Locate the cell with the specified text and output its [X, Y] center coordinate. 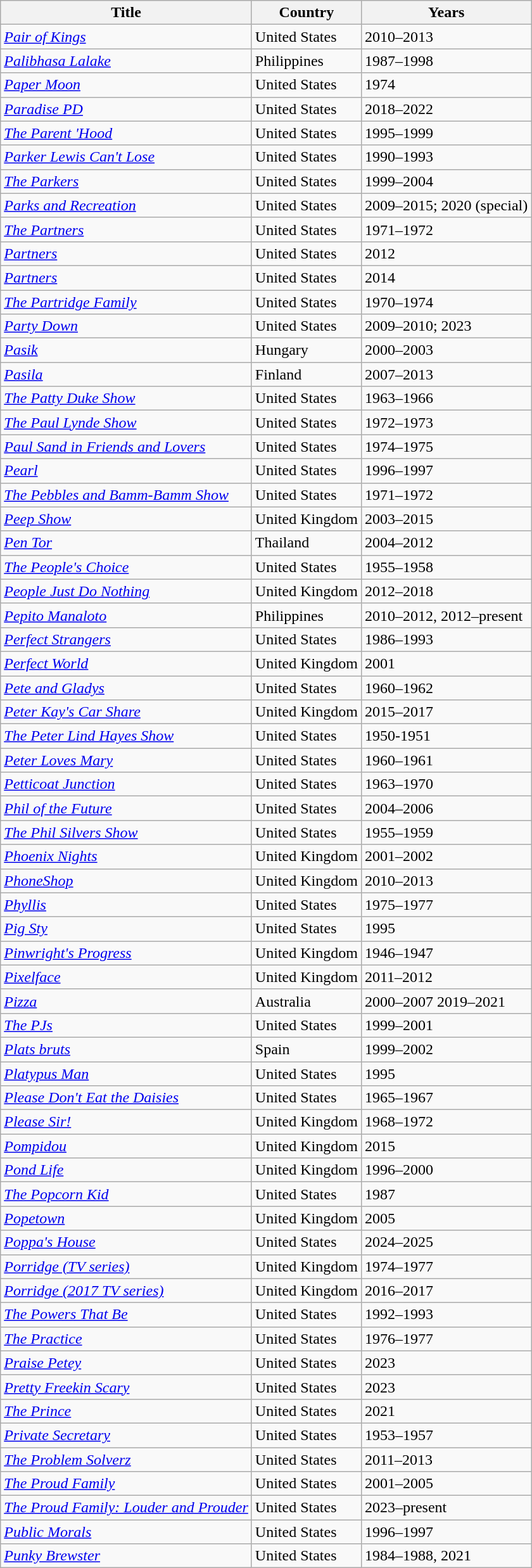
Finland [307, 374]
The Prince [127, 1411]
Pair of Kings [127, 37]
Perfect Strangers [127, 639]
The Problem Solverz [127, 1459]
1984–1988, 2021 [446, 1556]
Pearl [127, 471]
1999–2002 [446, 1049]
The PJs [127, 1025]
2012 [446, 253]
2014 [446, 277]
2015–2017 [446, 712]
Parker Lewis Can't Lose [127, 157]
Party Down [127, 326]
2011–2013 [446, 1459]
The Peter Lind Hayes Show [127, 736]
Please Don't Eat the Daisies [127, 1098]
Private Secretary [127, 1435]
Spain [307, 1049]
2023–present [446, 1508]
Praise Petey [127, 1363]
1999–2001 [446, 1025]
The Parent 'Hood [127, 133]
2001 [446, 663]
Pasila [127, 374]
Petticoat Junction [127, 784]
2009–2015; 2020 (special) [446, 205]
Paul Sand in Friends and Lovers [127, 447]
Peep Show [127, 519]
Parks and Recreation [127, 205]
The Paul Lynde Show [127, 423]
1999–2004 [446, 181]
The Patty Duke Show [127, 398]
1965–1967 [446, 1098]
Australia [307, 1001]
The Powers That Be [127, 1315]
2004–2012 [446, 543]
1970–1974 [446, 302]
2004–2006 [446, 808]
1955–1959 [446, 832]
Punky Brewster [127, 1556]
Pete and Gladys [127, 687]
2000–2003 [446, 350]
Perfect World [127, 663]
1990–1993 [446, 157]
2007–2013 [446, 374]
2021 [446, 1411]
2001–2002 [446, 857]
2009–2010; 2023 [446, 326]
1975–1977 [446, 905]
The Proud Family: Louder and Prouder [127, 1508]
2024–2025 [446, 1242]
Pepito Manaloto [127, 615]
Hungary [307, 350]
1996–2000 [446, 1170]
1992–1993 [446, 1315]
Please Sir! [127, 1122]
Pixelface [127, 977]
Phyllis [127, 905]
1974–1977 [446, 1266]
Pen Tor [127, 543]
1950-1951 [446, 736]
Pinwright's Progress [127, 953]
1976–1977 [446, 1339]
1955–1958 [446, 567]
2016–2017 [446, 1291]
Porridge (2017 TV series) [127, 1291]
Phil of the Future [127, 808]
2010–2012, 2012–present [446, 615]
Porridge (TV series) [127, 1266]
1974–1975 [446, 447]
Thailand [307, 543]
Peter Loves Mary [127, 760]
Pretty Freekin Scary [127, 1387]
The Partridge Family [127, 302]
The Proud Family [127, 1484]
1960–1961 [446, 760]
Phoenix Nights [127, 857]
The Partners [127, 229]
1968–1972 [446, 1122]
The People's Choice [127, 567]
2011–2012 [446, 977]
The Phil Silvers Show [127, 832]
2005 [446, 1218]
1987–1998 [446, 61]
2018–2022 [446, 109]
Pasik [127, 350]
Popetown [127, 1218]
1963–1970 [446, 784]
Paper Moon [127, 85]
Country [307, 13]
Pond Life [127, 1170]
The Popcorn Kid [127, 1194]
Years [446, 13]
Poppa's House [127, 1242]
The Practice [127, 1339]
Paradise PD [127, 109]
Public Morals [127, 1532]
1987 [446, 1194]
The Parkers [127, 181]
2015 [446, 1146]
1963–1966 [446, 398]
2003–2015 [446, 519]
Pompidou [127, 1146]
Platypus Man [127, 1074]
2000–2007 2019–2021 [446, 1001]
Plats bruts [127, 1049]
1986–1993 [446, 639]
2012–2018 [446, 591]
1960–1962 [446, 687]
PhoneShop [127, 881]
1946–1947 [446, 953]
Title [127, 13]
1953–1957 [446, 1435]
Palibhasa Lalake [127, 61]
Pizza [127, 1001]
People Just Do Nothing [127, 591]
Pig Sty [127, 929]
1995–1999 [446, 133]
1972–1973 [446, 423]
The Pebbles and Bamm-Bamm Show [127, 495]
1974 [446, 85]
Peter Kay's Car Share [127, 712]
2001–2005 [446, 1484]
